Locate the cell with the specified text and output its [x, y] center coordinate. 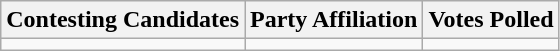
Party Affiliation [334, 20]
Contesting Candidates [123, 20]
Votes Polled [491, 20]
